From the cell containing the given text, extract its center point as [x, y] coordinate. 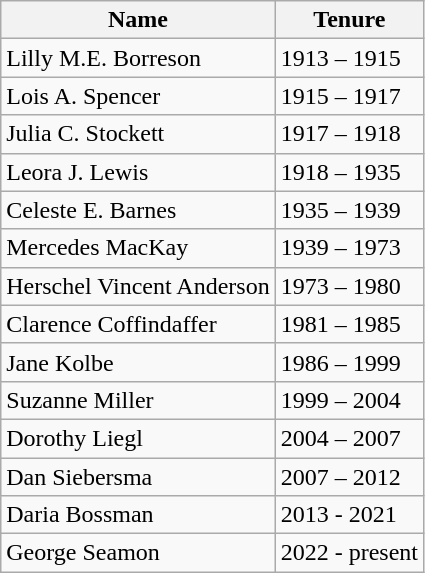
1917 – 1918 [349, 134]
Tenure [349, 20]
Clarence Coffindaffer [138, 324]
1999 – 2004 [349, 400]
Mercedes MacKay [138, 248]
Lois A. Spencer [138, 96]
Celeste E. Barnes [138, 210]
Julia C. Stockett [138, 134]
2022 - present [349, 553]
1918 – 1935 [349, 172]
2013 - 2021 [349, 515]
Daria Bossman [138, 515]
2004 – 2007 [349, 438]
Name [138, 20]
Dan Siebersma [138, 477]
1939 – 1973 [349, 248]
Lilly M.E. Borreson [138, 58]
Leora J. Lewis [138, 172]
1973 – 1980 [349, 286]
Jane Kolbe [138, 362]
Suzanne Miller [138, 400]
1986 – 1999 [349, 362]
Herschel Vincent Anderson [138, 286]
2007 – 2012 [349, 477]
Dorothy Liegl [138, 438]
1913 – 1915 [349, 58]
1935 – 1939 [349, 210]
1915 – 1917 [349, 96]
1981 – 1985 [349, 324]
George Seamon [138, 553]
